Identify which cell holds the provided text, then report its (X, Y) central coordinate. 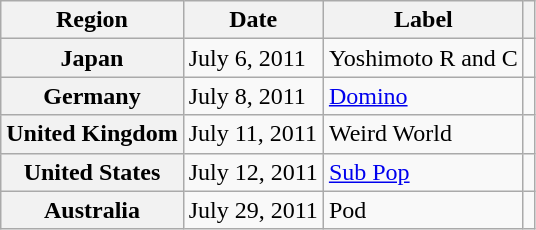
July 8, 2011 (253, 96)
Region (92, 20)
Japan (92, 58)
United Kingdom (92, 134)
July 29, 2011 (253, 210)
July 12, 2011 (253, 172)
Germany (92, 96)
Domino (423, 96)
July 11, 2011 (253, 134)
Date (253, 20)
Weird World (423, 134)
Australia (92, 210)
United States (92, 172)
Pod (423, 210)
Sub Pop (423, 172)
July 6, 2011 (253, 58)
Label (423, 20)
Yoshimoto R and C (423, 58)
